Locate the cell with the specified text and output its [x, y] center coordinate. 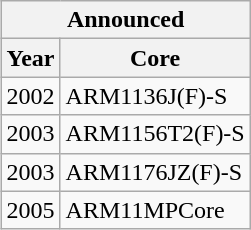
ARM1136J(F)-S [155, 96]
ARM1176JZ(F)-S [155, 172]
ARM11MPCore [155, 210]
Year [30, 58]
ARM1156T2(F)-S [155, 134]
2002 [30, 96]
Core [155, 58]
Announced [126, 20]
2005 [30, 210]
